Search for the cell housing the specified text and yield its [X, Y] center coordinate. 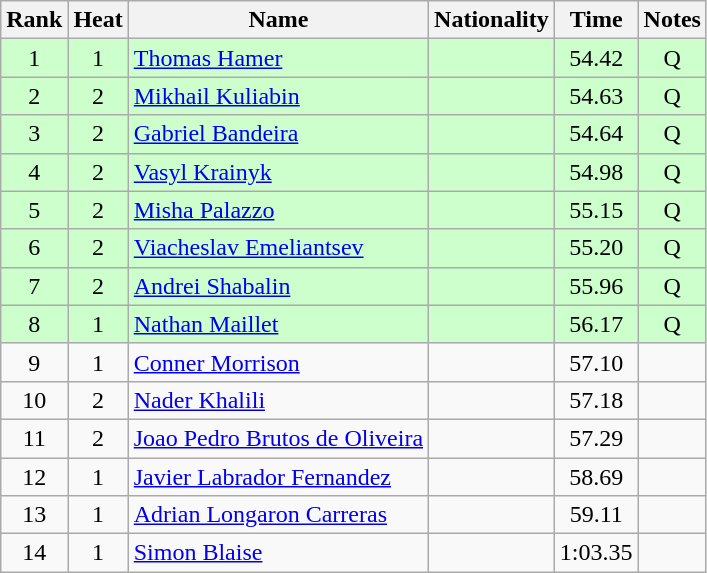
5 [34, 210]
Javier Labrador Fernandez [278, 477]
Name [278, 20]
Mikhail Kuliabin [278, 96]
1:03.35 [596, 553]
13 [34, 515]
Vasyl Krainyk [278, 172]
Nathan Maillet [278, 324]
6 [34, 248]
57.29 [596, 438]
55.15 [596, 210]
Rank [34, 20]
Adrian Longaron Carreras [278, 515]
Misha Palazzo [278, 210]
14 [34, 553]
54.42 [596, 58]
8 [34, 324]
58.69 [596, 477]
Simon Blaise [278, 553]
Time [596, 20]
12 [34, 477]
Nationality [492, 20]
10 [34, 400]
Heat [98, 20]
59.11 [596, 515]
54.64 [596, 134]
55.96 [596, 286]
56.17 [596, 324]
9 [34, 362]
Nader Khalili [278, 400]
Gabriel Bandeira [278, 134]
7 [34, 286]
Joao Pedro Brutos de Oliveira [278, 438]
57.18 [596, 400]
Thomas Hamer [278, 58]
4 [34, 172]
55.20 [596, 248]
54.63 [596, 96]
Andrei Shabalin [278, 286]
54.98 [596, 172]
11 [34, 438]
3 [34, 134]
Conner Morrison [278, 362]
Viacheslav Emeliantsev [278, 248]
57.10 [596, 362]
Notes [672, 20]
